Locate the cell with the specified text and output its [x, y] center coordinate. 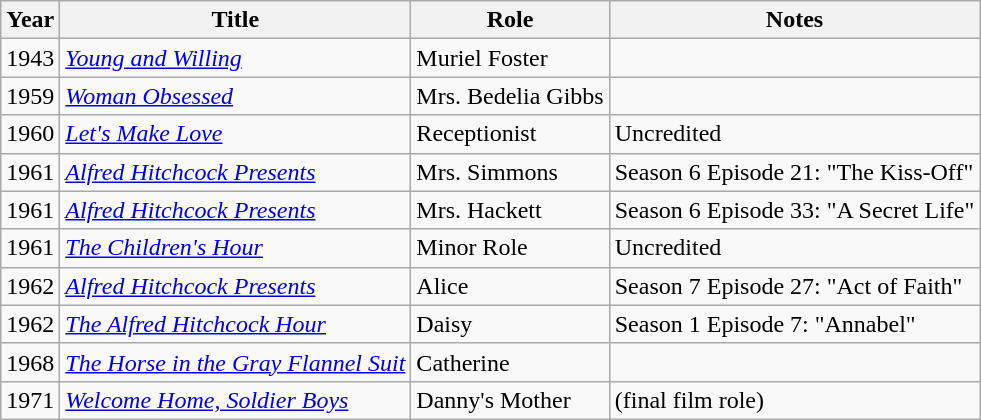
Welcome Home, Soldier Boys [236, 400]
1960 [30, 134]
Mrs. Hackett [510, 210]
Receptionist [510, 134]
Title [236, 20]
Woman Obsessed [236, 96]
Young and Willing [236, 58]
Year [30, 20]
Season 6 Episode 21: "The Kiss-Off" [794, 172]
Muriel Foster [510, 58]
Minor Role [510, 248]
(final film role) [794, 400]
The Horse in the Gray Flannel Suit [236, 362]
Notes [794, 20]
Alice [510, 286]
Mrs. Simmons [510, 172]
The Children's Hour [236, 248]
Season 1 Episode 7: "Annabel" [794, 324]
Let's Make Love [236, 134]
Danny's Mother [510, 400]
Mrs. Bedelia Gibbs [510, 96]
Role [510, 20]
Season 7 Episode 27: "Act of Faith" [794, 286]
The Alfred Hitchcock Hour [236, 324]
1943 [30, 58]
Daisy [510, 324]
Season 6 Episode 33: "A Secret Life" [794, 210]
1959 [30, 96]
1971 [30, 400]
Catherine [510, 362]
1968 [30, 362]
